For the text-containing cell, return its midpoint in (x, y) coordinate format. 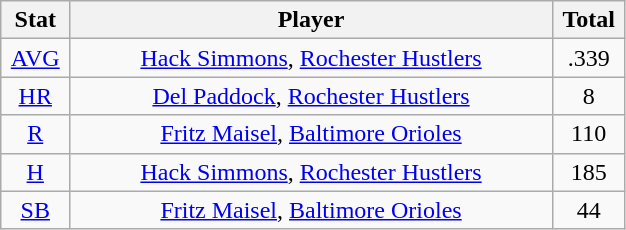
110 (588, 134)
Stat (36, 20)
8 (588, 96)
R (36, 134)
SB (36, 210)
H (36, 172)
44 (588, 210)
.339 (588, 58)
Del Paddock, Rochester Hustlers (312, 96)
185 (588, 172)
HR (36, 96)
Total (588, 20)
AVG (36, 58)
Player (312, 20)
